Search for the cell housing the specified text and yield its [x, y] center coordinate. 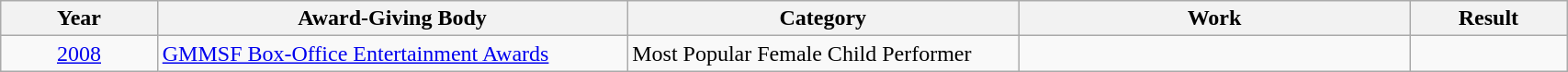
Result [1488, 18]
Award-Giving Body [391, 18]
Category [823, 18]
2008 [79, 54]
GMMSF Box-Office Entertainment Awards [391, 54]
Year [79, 18]
Most Popular Female Child Performer [823, 54]
Work [1214, 18]
